Extract the (x, y) coordinate from the center of the cell holding the provided text.  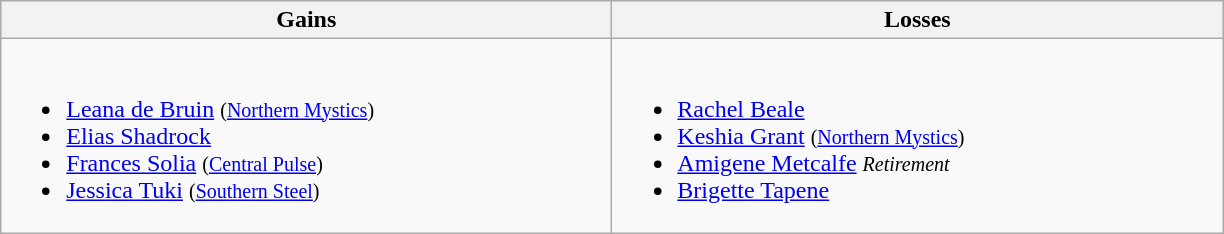
Losses (918, 20)
Gains (306, 20)
Leana de Bruin (Northern Mystics)Elias ShadrockFrances Solia (Central Pulse)Jessica Tuki (Southern Steel) (306, 136)
Rachel BealeKeshia Grant (Northern Mystics)Amigene Metcalfe Retirement Brigette Tapene (918, 136)
